Pinpoint the cell where the given text exists, returning its [X, Y] midpoint coordinate. 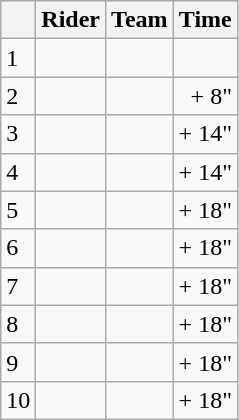
4 [18, 172]
1 [18, 58]
7 [18, 286]
3 [18, 134]
9 [18, 362]
10 [18, 400]
2 [18, 96]
Time [205, 20]
+ 8" [205, 96]
Team [140, 20]
5 [18, 210]
6 [18, 248]
8 [18, 324]
Rider [71, 20]
